Pinpoint the cell where the given text exists, returning its (X, Y) midpoint coordinate. 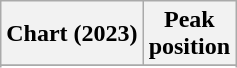
Chart (2023) (72, 34)
Peakposition (189, 34)
